Return the (X, Y) coordinate for the center point of the cell that contains the specified text.  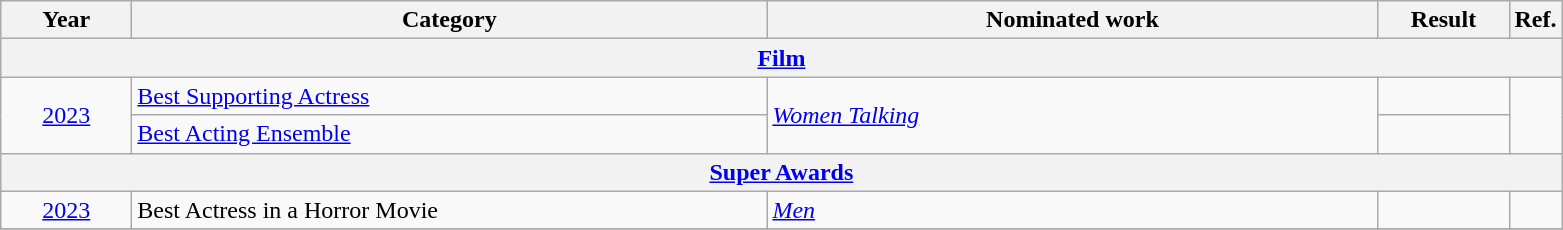
Film (782, 58)
Women Talking (1072, 115)
Ref. (1536, 20)
Best Supporting Actress (450, 96)
Nominated work (1072, 20)
Best Actress in a Horror Movie (450, 210)
Result (1444, 20)
Year (66, 20)
Best Acting Ensemble (450, 134)
Super Awards (782, 172)
Category (450, 20)
Men (1072, 210)
